Pinpoint the cell where the given text exists, returning its [X, Y] midpoint coordinate. 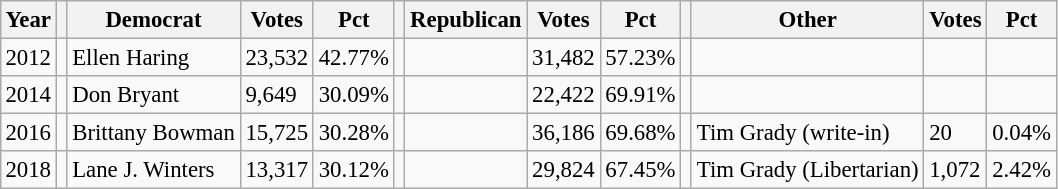
0.04% [1022, 133]
Republican [466, 20]
Other [807, 20]
Lane J. Winters [154, 170]
13,317 [276, 170]
2018 [28, 170]
Tim Grady (Libertarian) [807, 170]
9,649 [276, 95]
36,186 [564, 133]
Ellen Haring [154, 57]
22,422 [564, 95]
67.45% [640, 170]
Tim Grady (write-in) [807, 133]
2012 [28, 57]
Don Bryant [154, 95]
Year [28, 20]
30.12% [354, 170]
30.09% [354, 95]
42.77% [354, 57]
69.68% [640, 133]
31,482 [564, 57]
30.28% [354, 133]
2014 [28, 95]
2016 [28, 133]
23,532 [276, 57]
2.42% [1022, 170]
20 [956, 133]
15,725 [276, 133]
1,072 [956, 170]
29,824 [564, 170]
Democrat [154, 20]
69.91% [640, 95]
Brittany Bowman [154, 133]
57.23% [640, 57]
